Identify which cell holds the provided text, then report its (x, y) central coordinate. 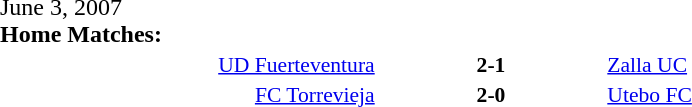
2-1 (492, 64)
